Capture the cell that displays the provided text and extract its [x, y] central coordinate. 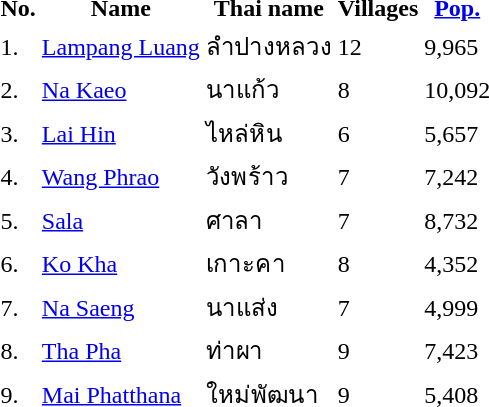
Lampang Luang [120, 46]
ท่าผา [268, 350]
นาแก้ว [268, 90]
Tha Pha [120, 350]
Ko Kha [120, 264]
วังพร้าว [268, 176]
6 [378, 133]
Wang Phrao [120, 176]
Lai Hin [120, 133]
ลำปางหลวง [268, 46]
ศาลา [268, 220]
Na Saeng [120, 307]
Sala [120, 220]
นาแส่ง [268, 307]
12 [378, 46]
Na Kaeo [120, 90]
ไหล่หิน [268, 133]
เกาะคา [268, 264]
9 [378, 350]
